For the text-containing cell, return its midpoint in [x, y] coordinate format. 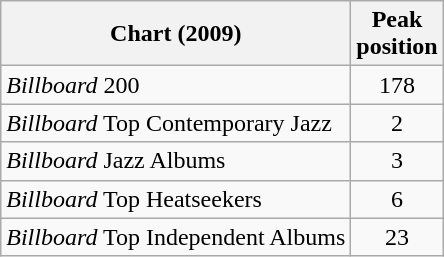
Billboard Top Independent Albums [176, 237]
Peakposition [397, 34]
Billboard Top Heatseekers [176, 199]
2 [397, 123]
Billboard 200 [176, 85]
3 [397, 161]
Chart (2009) [176, 34]
6 [397, 199]
23 [397, 237]
178 [397, 85]
Billboard Jazz Albums [176, 161]
Billboard Top Contemporary Jazz [176, 123]
